Pinpoint the cell where the given text exists, returning its [x, y] midpoint coordinate. 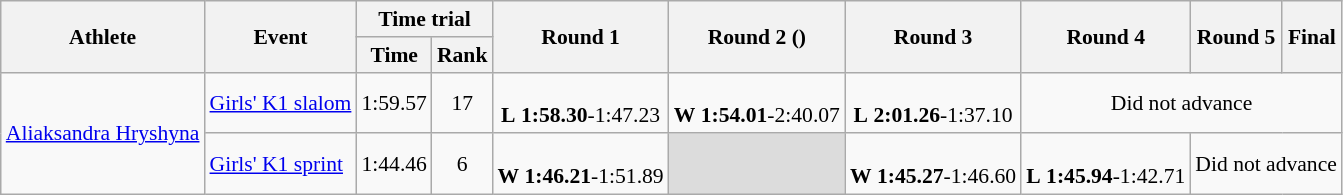
Round 4 [1106, 36]
Athlete [103, 36]
W 1:45.27-1:46.60 [933, 164]
Time trial [424, 19]
Round 1 [580, 36]
17 [462, 102]
W 1:54.01-2:40.07 [757, 102]
Round 2 () [757, 36]
6 [462, 164]
L 1:45.94-1:42.71 [1106, 164]
L 1:58.30-1:47.23 [580, 102]
W 1:46.21-1:51.89 [580, 164]
Aliaksandra Hryshyna [103, 133]
1:44.46 [394, 164]
Time [394, 55]
Round 5 [1236, 36]
Event [281, 36]
Girls' K1 slalom [281, 102]
Girls' K1 sprint [281, 164]
L 2:01.26-1:37.10 [933, 102]
1:59.57 [394, 102]
Rank [462, 55]
Final [1312, 36]
Round 3 [933, 36]
